Scan for the cell matching the given text and deliver its (X, Y) coordinate at center. 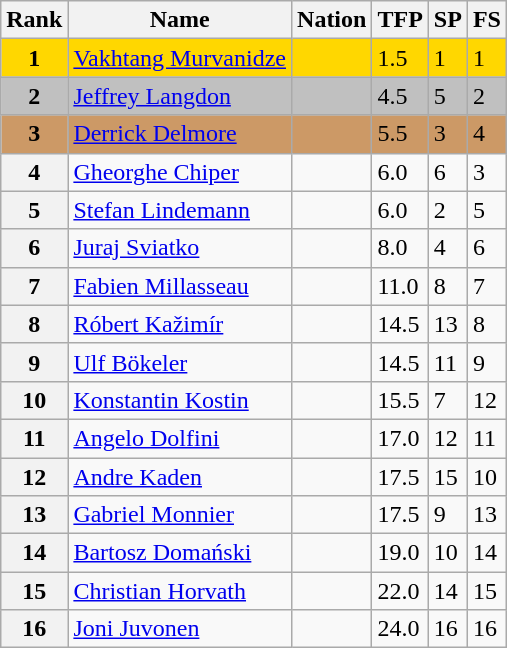
Ulf Bökeler (180, 362)
Róbert Kažimír (180, 324)
Gheorghe Chiper (180, 172)
11.0 (400, 286)
TFP (400, 20)
8.0 (400, 248)
5.5 (400, 134)
SP (448, 20)
FS (486, 20)
Bartosz Domański (180, 553)
Derrick Delmore (180, 134)
Christian Horvath (180, 591)
Nation (332, 20)
Stefan Lindemann (180, 210)
24.0 (400, 629)
15.5 (400, 400)
Name (180, 20)
17.0 (400, 438)
Juraj Sviatko (180, 248)
4.5 (400, 96)
Konstantin Kostin (180, 400)
19.0 (400, 553)
Rank (34, 20)
Joni Juvonen (180, 629)
Andre Kaden (180, 477)
1.5 (400, 58)
Gabriel Monnier (180, 515)
22.0 (400, 591)
Fabien Millasseau (180, 286)
Angelo Dolfini (180, 438)
Vakhtang Murvanidze (180, 58)
Jeffrey Langdon (180, 96)
